Output the [X, Y] coordinate of the center of the cell containing the given text.  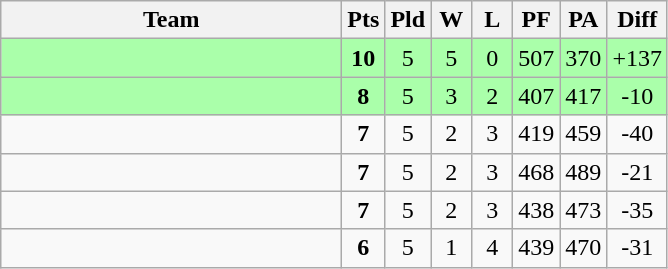
-31 [638, 248]
6 [364, 248]
438 [536, 210]
-40 [638, 134]
+137 [638, 58]
417 [584, 96]
4 [492, 248]
470 [584, 248]
8 [364, 96]
407 [536, 96]
-35 [638, 210]
PF [536, 20]
L [492, 20]
10 [364, 58]
1 [452, 248]
489 [584, 172]
473 [584, 210]
-10 [638, 96]
370 [584, 58]
Pld [408, 20]
0 [492, 58]
468 [536, 172]
W [452, 20]
439 [536, 248]
-21 [638, 172]
Team [172, 20]
Diff [638, 20]
507 [536, 58]
PA [584, 20]
419 [536, 134]
Pts [364, 20]
459 [584, 134]
